From the cell containing the given text, extract its center point as [x, y] coordinate. 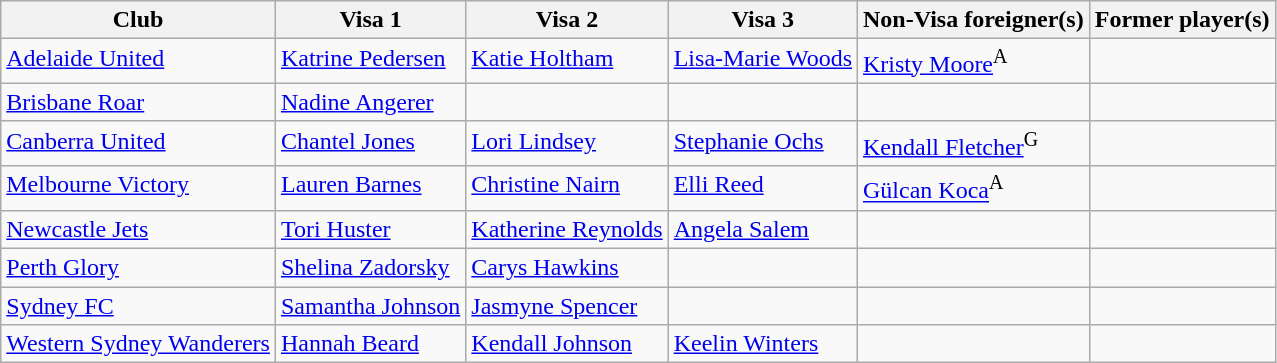
Kristy MooreA [974, 62]
Carys Hawkins [567, 268]
Chantel Jones [370, 144]
Canberra United [138, 144]
Kendall Johnson [567, 344]
Angela Salem [762, 230]
Former player(s) [1182, 20]
Hannah Beard [370, 344]
Visa 1 [370, 20]
Western Sydney Wanderers [138, 344]
Lisa-Marie Woods [762, 62]
Katie Holtham [567, 62]
Elli Reed [762, 188]
Lori Lindsey [567, 144]
Visa 3 [762, 20]
Brisbane Roar [138, 102]
Newcastle Jets [138, 230]
Non-Visa foreigner(s) [974, 20]
Nadine Angerer [370, 102]
Visa 2 [567, 20]
Katherine Reynolds [567, 230]
Club [138, 20]
Samantha Johnson [370, 306]
Lauren Barnes [370, 188]
Stephanie Ochs [762, 144]
Katrine Pedersen [370, 62]
Jasmyne Spencer [567, 306]
Kendall FletcherG [974, 144]
Sydney FC [138, 306]
Adelaide United [138, 62]
Melbourne Victory [138, 188]
Perth Glory [138, 268]
Tori Huster [370, 230]
Keelin Winters [762, 344]
Gülcan KocaA [974, 188]
Christine Nairn [567, 188]
Shelina Zadorsky [370, 268]
